Return the (X, Y) coordinate for the center point of the cell that contains the specified text.  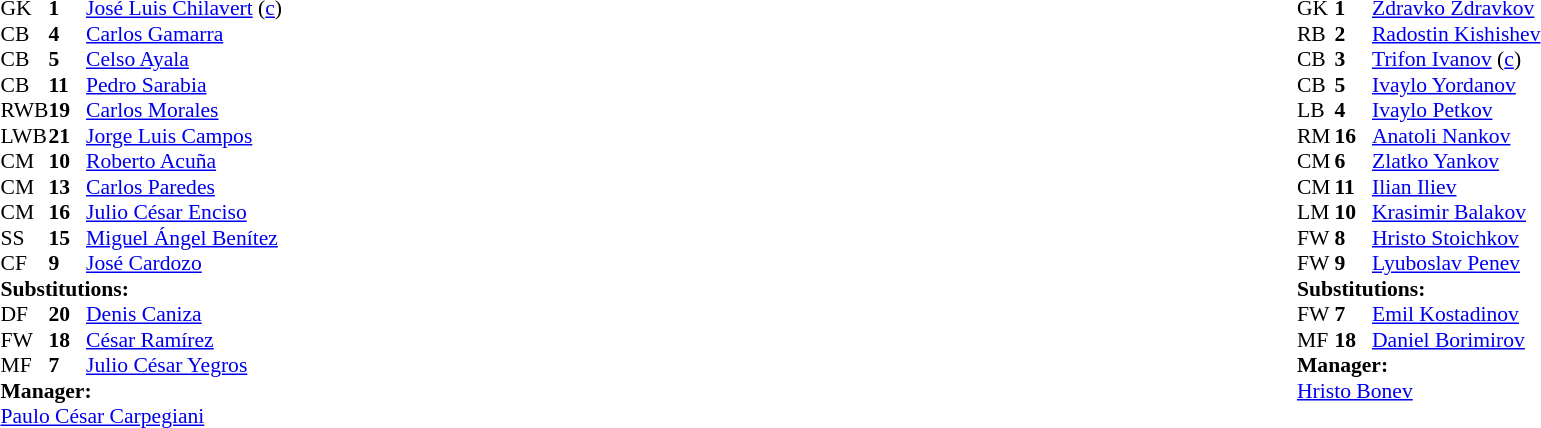
3 (1353, 59)
20 (67, 315)
LWB (24, 136)
Krasimir Balakov (1456, 213)
Denis Caniza (184, 315)
Trifon Ivanov (c) (1456, 59)
Julio César Enciso (184, 213)
LM (1316, 213)
15 (67, 238)
LB (1316, 111)
21 (67, 136)
RWB (24, 111)
Radostin Kishishev (1456, 34)
13 (67, 187)
Pedro Sarabia (184, 85)
Ivaylo Petkov (1456, 111)
Celso Ayala (184, 59)
Julio César Yegros (184, 365)
Lyuboslav Penev (1456, 263)
8 (1353, 238)
Zlatko Yankov (1456, 161)
Carlos Paredes (184, 187)
Carlos Gamarra (184, 34)
Emil Kostadinov (1456, 315)
Daniel Borimirov (1456, 340)
Hristo Stoichkov (1456, 238)
Carlos Morales (184, 111)
19 (67, 111)
SS (24, 238)
DF (24, 315)
RB (1316, 34)
Ilian Iliev (1456, 187)
RM (1316, 136)
Hristo Bonev (1419, 391)
Ivaylo Yordanov (1456, 85)
Miguel Ángel Benítez (184, 238)
José Cardozo (184, 263)
Roberto Acuña (184, 161)
CF (24, 263)
Anatoli Nankov (1456, 136)
2 (1353, 34)
Jorge Luis Campos (184, 136)
6 (1353, 161)
César Ramírez (184, 340)
